Return (x, y) of the center of cell containing provided text 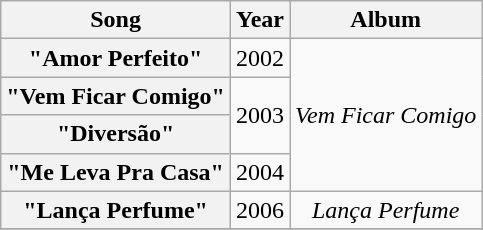
"Diversão" (116, 134)
2004 (260, 172)
"Vem Ficar Comigo" (116, 96)
Lança Perfume (386, 210)
"Lança Perfume" (116, 210)
"Me Leva Pra Casa" (116, 172)
Vem Ficar Comigo (386, 115)
2002 (260, 58)
2006 (260, 210)
Album (386, 20)
Song (116, 20)
2003 (260, 115)
Year (260, 20)
"Amor Perfeito" (116, 58)
